Provide the (X, Y) coordinate of the cell's center where the given text is located.  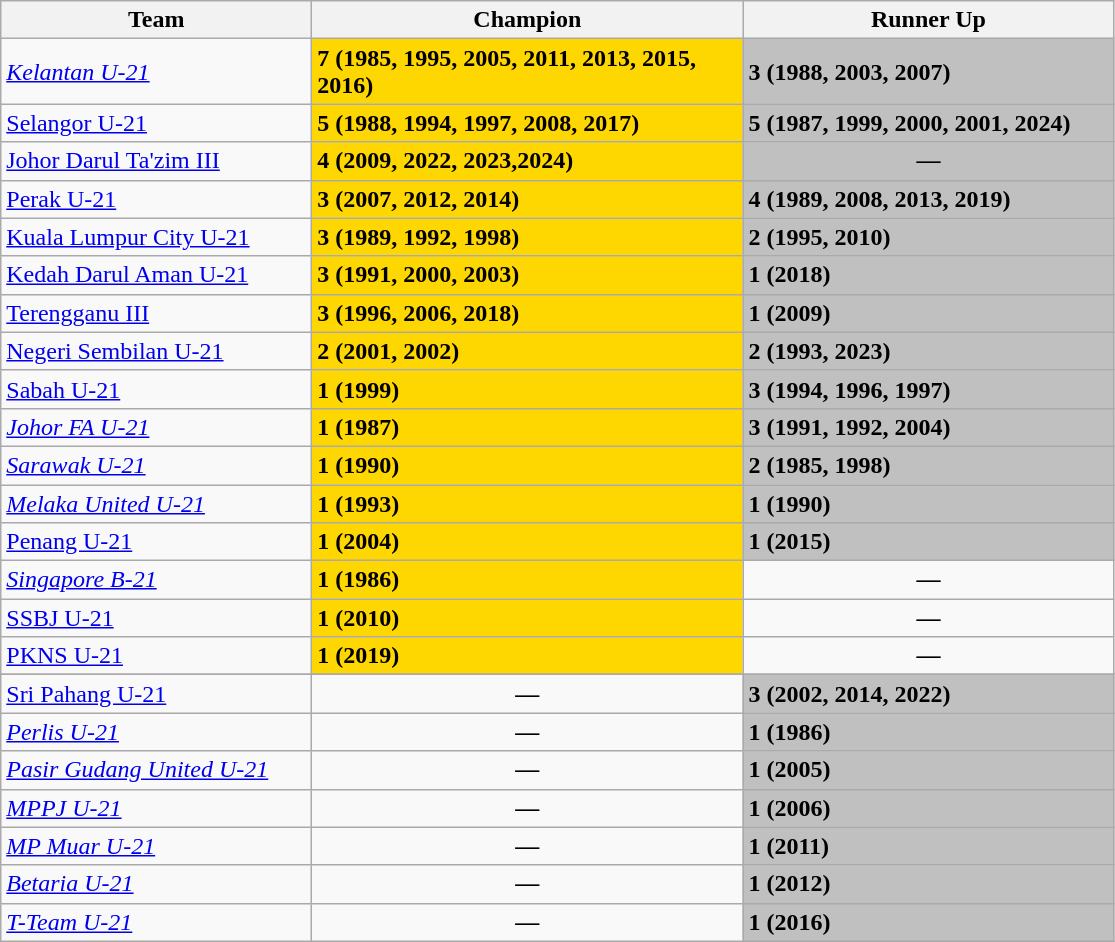
Melaka United U-21 (156, 503)
SSBJ U-21 (156, 618)
1 (2004) (528, 542)
3 (1989, 1992, 1998) (528, 237)
Sabah U-21 (156, 389)
3 (2007, 2012, 2014) (528, 199)
1 (2006) (928, 808)
3 (2002, 2014, 2022) (928, 694)
Betaria U-21 (156, 884)
Perak U-21 (156, 199)
5 (1987, 1999, 2000, 2001, 2024) (928, 123)
1 (2019) (528, 656)
1 (2016) (928, 922)
4 (2009, 2022, 2023,2024) (528, 161)
Kedah Darul Aman U-21 (156, 275)
7 (1985, 1995, 2005, 2011, 2013, 2015, 2016) (528, 72)
Singapore B-21 (156, 580)
T-Team U-21 (156, 922)
4 (1989, 2008, 2013, 2019) (928, 199)
PKNS U-21 (156, 656)
Terengganu III (156, 313)
Negeri Sembilan U-21 (156, 351)
Perlis U-21 (156, 732)
2 (1985, 1998) (928, 465)
1 (1999) (528, 389)
Kuala Lumpur City U-21 (156, 237)
3 (1991, 1992, 2004) (928, 427)
1 (2018) (928, 275)
Sarawak U-21 (156, 465)
5 (1988, 1994, 1997, 2008, 2017) (528, 123)
Johor Darul Ta'zim III (156, 161)
MP Muar U-21 (156, 846)
1 (1987) (528, 427)
3 (1996, 2006, 2018) (528, 313)
1 (2012) (928, 884)
Kelantan U-21 (156, 72)
Team (156, 20)
1 (2005) (928, 770)
2 (2001, 2002) (528, 351)
Runner Up (928, 20)
MPPJ U-21 (156, 808)
1 (1993) (528, 503)
Selangor U-21 (156, 123)
3 (1994, 1996, 1997) (928, 389)
3 (1988, 2003, 2007) (928, 72)
2 (1993, 2023) (928, 351)
1 (2015) (928, 542)
Johor FA U-21 (156, 427)
Sri Pahang U-21 (156, 694)
2 (1995, 2010) (928, 237)
3 (1991, 2000, 2003) (528, 275)
1 (2009) (928, 313)
1 (2011) (928, 846)
Penang U-21 (156, 542)
1 (2010) (528, 618)
Pasir Gudang United U-21 (156, 770)
Champion (528, 20)
